Scan for the cell matching the given text and deliver its (x, y) coordinate at center. 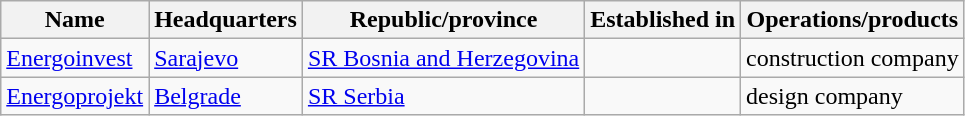
SR Serbia (443, 96)
Belgrade (226, 96)
SR Bosnia and Herzegovina (443, 58)
Energoprojekt (75, 96)
Energoinvest (75, 58)
design company (853, 96)
Headquarters (226, 20)
Operations/products (853, 20)
Name (75, 20)
Established in (663, 20)
construction company (853, 58)
Sarajevo (226, 58)
Republic/province (443, 20)
